Pinpoint the cell where the given text exists, returning its (x, y) midpoint coordinate. 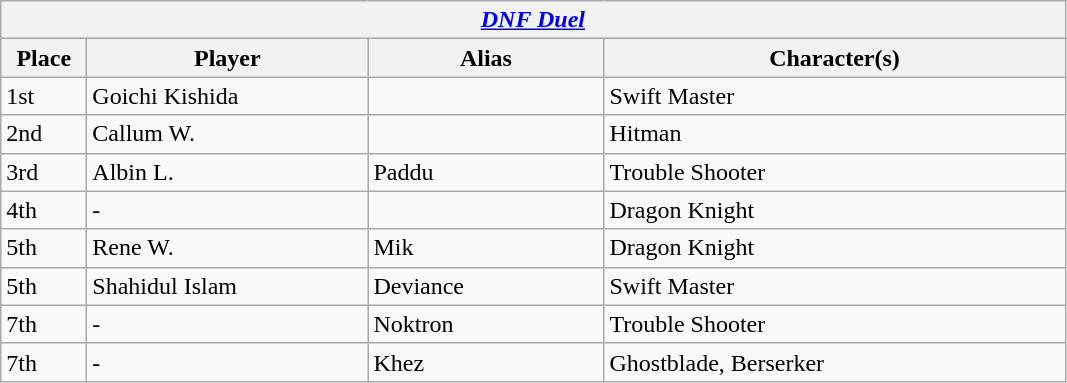
4th (44, 210)
Mik (486, 248)
Place (44, 58)
Alias (486, 58)
Character(s) (834, 58)
Hitman (834, 134)
Albin L. (228, 172)
DNF Duel (533, 20)
Noktron (486, 324)
Shahidul Islam (228, 286)
Khez (486, 362)
Goichi Kishida (228, 96)
Player (228, 58)
Rene W. (228, 248)
3rd (44, 172)
Paddu (486, 172)
1st (44, 96)
Ghostblade, Berserker (834, 362)
2nd (44, 134)
Callum W. (228, 134)
Deviance (486, 286)
